Search for the cell housing the specified text and yield its (X, Y) center coordinate. 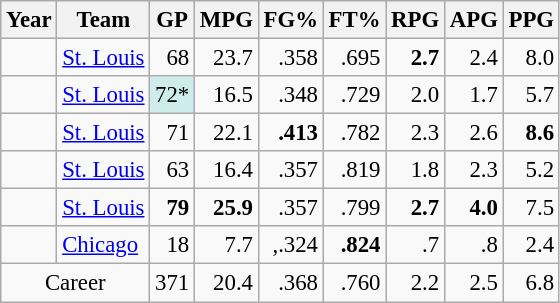
18 (172, 245)
20.4 (227, 283)
4.0 (474, 208)
.8 (474, 245)
.760 (354, 283)
23.7 (227, 58)
.358 (290, 58)
2.0 (416, 95)
8.6 (531, 133)
6.8 (531, 283)
71 (172, 133)
16.5 (227, 95)
7.5 (531, 208)
,.324 (290, 245)
.819 (354, 170)
63 (172, 170)
.824 (354, 245)
7.7 (227, 245)
RPG (416, 20)
79 (172, 208)
.799 (354, 208)
22.1 (227, 133)
.695 (354, 58)
72* (172, 95)
2.5 (474, 283)
1.8 (416, 170)
25.9 (227, 208)
16.4 (227, 170)
.7 (416, 245)
Year (29, 20)
Chicago (104, 245)
Team (104, 20)
.413 (290, 133)
.368 (290, 283)
FG% (290, 20)
2.6 (474, 133)
8.0 (531, 58)
FT% (354, 20)
2.2 (416, 283)
68 (172, 58)
.782 (354, 133)
MPG (227, 20)
5.7 (531, 95)
PPG (531, 20)
GP (172, 20)
5.2 (531, 170)
1.7 (474, 95)
Career (76, 283)
APG (474, 20)
371 (172, 283)
.729 (354, 95)
.348 (290, 95)
